Detect which cell encompasses the target text, then output its [x, y] center coordinate. 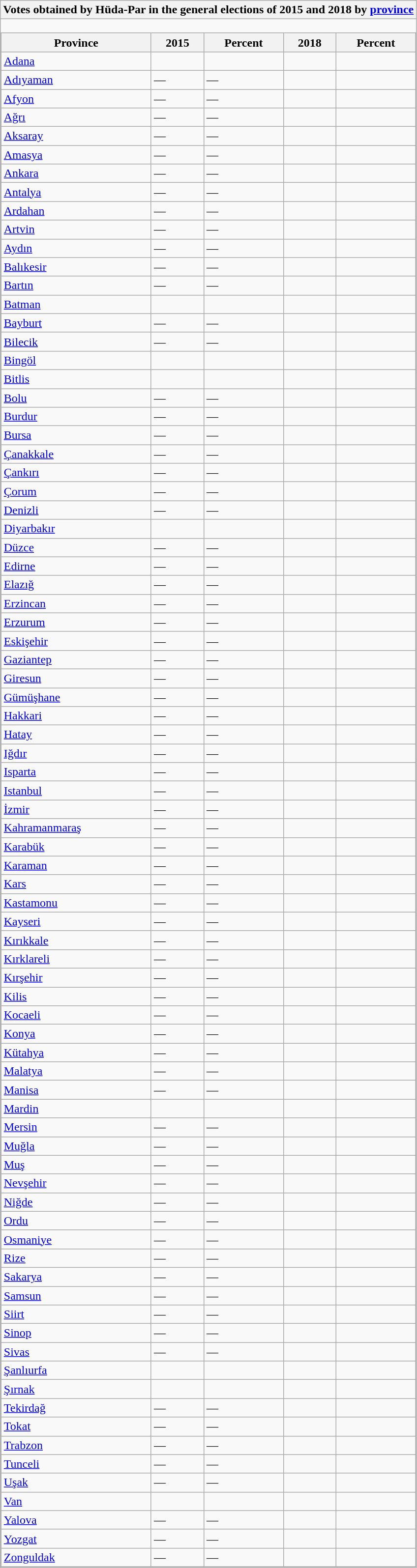
Kilis [76, 996]
Şırnak [76, 1389]
Antalya [76, 192]
Şanlıurfa [76, 1370]
Istanbul [76, 791]
2015 [177, 42]
Çanakkale [76, 454]
Kocaeli [76, 1015]
Niğde [76, 1202]
Tokat [76, 1426]
Ağrı [76, 117]
Adıyaman [76, 80]
Sinop [76, 1333]
Kastamonu [76, 903]
Aksaray [76, 136]
Malatya [76, 1071]
Tekirdağ [76, 1408]
Hakkari [76, 716]
Ardahan [76, 211]
Kayseri [76, 921]
2018 [310, 42]
Van [76, 1501]
Kırklareli [76, 959]
Votes obtained by Hüda-Par in the general elections of 2015 and 2018 by province [208, 10]
Siirt [76, 1314]
Mersin [76, 1127]
Sivas [76, 1352]
Bilecik [76, 342]
Province [76, 42]
Kırıkkale [76, 940]
Ordu [76, 1221]
Yozgat [76, 1539]
Konya [76, 1034]
Mardin [76, 1109]
Iğdır [76, 753]
Gümüşhane [76, 697]
Çorum [76, 491]
Adana [76, 61]
Bitlis [76, 379]
Ankara [76, 173]
Giresun [76, 678]
Afyon [76, 99]
Bolu [76, 398]
Hatay [76, 735]
Isparta [76, 772]
Kahramanmaraş [76, 828]
Muğla [76, 1146]
Sakarya [76, 1277]
Bartın [76, 285]
Karabük [76, 847]
Balıkesir [76, 267]
Denizli [76, 510]
Rize [76, 1258]
Eskişehir [76, 641]
Elazığ [76, 585]
Amasya [76, 155]
Kütahya [76, 1053]
Nevşehir [76, 1183]
Trabzon [76, 1445]
Uşak [76, 1482]
Diyarbakır [76, 529]
Erzincan [76, 603]
Bursa [76, 435]
Gaziantep [76, 659]
Karaman [76, 865]
Tunceli [76, 1464]
Zonguldak [76, 1557]
Artvin [76, 229]
Düzce [76, 547]
Çankırı [76, 473]
Kars [76, 884]
Erzurum [76, 622]
Manisa [76, 1090]
Bingöl [76, 360]
Burdur [76, 417]
Bayburt [76, 323]
Samsun [76, 1296]
Aydın [76, 248]
Osmaniye [76, 1239]
Muş [76, 1165]
Batman [76, 304]
Kırşehir [76, 977]
Edirne [76, 566]
Yalova [76, 1520]
İzmir [76, 809]
